Output the (X, Y) coordinate of the center of the cell containing the given text.  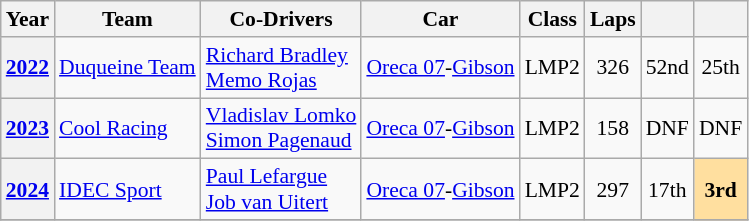
Richard Bradley Memo Rojas (282, 68)
Co-Drivers (282, 19)
Cool Racing (128, 128)
52nd (668, 68)
25th (720, 68)
Paul Lefargue Job van Uitert (282, 190)
Team (128, 19)
IDEC Sport (128, 190)
Class (552, 19)
Duqueine Team (128, 68)
297 (613, 190)
3rd (720, 190)
17th (668, 190)
2022 (28, 68)
2024 (28, 190)
2023 (28, 128)
326 (613, 68)
Car (440, 19)
158 (613, 128)
Vladislav Lomko Simon Pagenaud (282, 128)
Laps (613, 19)
Year (28, 19)
